Find where the given text appears and provide that cell's center as (x, y) coordinate. 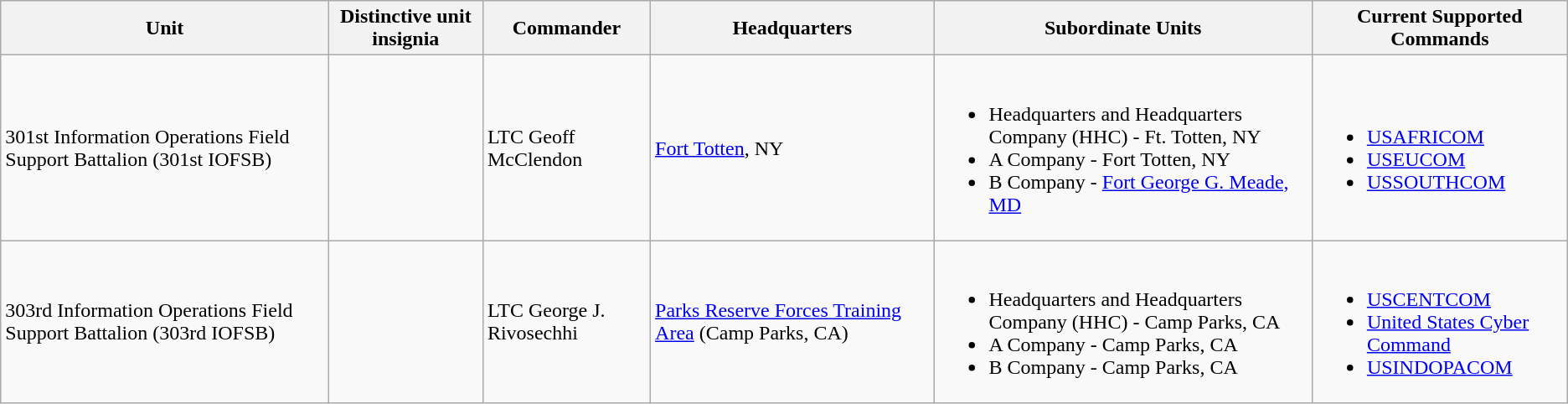
USCENTCOMUnited States Cyber CommandUSINDOPACOM (1439, 322)
Unit (165, 28)
LTC George J. Rivosechhi (566, 322)
301st Information Operations Field Support Battalion (301st IOFSB) (165, 148)
Headquarters (792, 28)
Parks Reserve Forces Training Area (Camp Parks, CA) (792, 322)
USAFRICOMUSEUCOMUSSOUTHCOM (1439, 148)
Commander (566, 28)
303rd Information Operations Field Support Battalion (303rd IOFSB) (165, 322)
Headquarters and Headquarters Company (HHC) - Ft. Totten, NYA Company - Fort Totten, NYB Company - Fort George G. Meade, MD (1122, 148)
Headquarters and Headquarters Company (HHC) - Camp Parks, CAA Company - Camp Parks, CAB Company - Camp Parks, CA (1122, 322)
LTC Geoff McClendon (566, 148)
Current Supported Commands (1439, 28)
Fort Totten, NY (792, 148)
Distinctive unit insignia (405, 28)
Subordinate Units (1122, 28)
